Pinpoint the cell where the given text exists, returning its [x, y] midpoint coordinate. 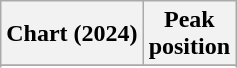
Chart (2024) [72, 34]
Peakposition [189, 34]
